Identify which cell holds the provided text, then report its (X, Y) central coordinate. 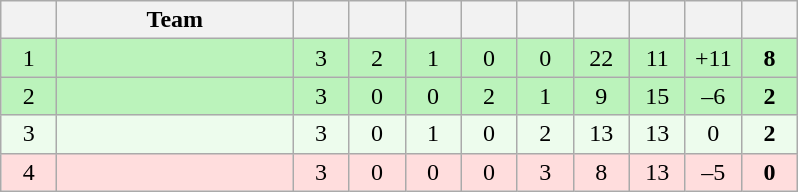
+11 (713, 58)
15 (657, 96)
22 (601, 58)
–5 (713, 172)
4 (29, 172)
11 (657, 58)
9 (601, 96)
Team (175, 20)
–6 (713, 96)
